For the text-containing cell, return its midpoint in [x, y] coordinate format. 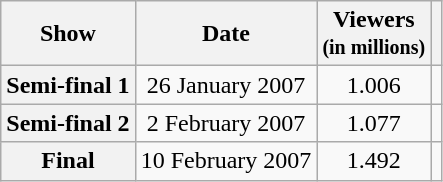
Final [68, 161]
1.077 [374, 123]
1.492 [374, 161]
10 February 2007 [226, 161]
1.006 [374, 85]
Date [226, 34]
Semi-final 1 [68, 85]
26 January 2007 [226, 85]
Semi-final 2 [68, 123]
2 February 2007 [226, 123]
Show [68, 34]
Viewers(in millions) [374, 34]
